Detect which cell encompasses the target text, then output its (X, Y) center coordinate. 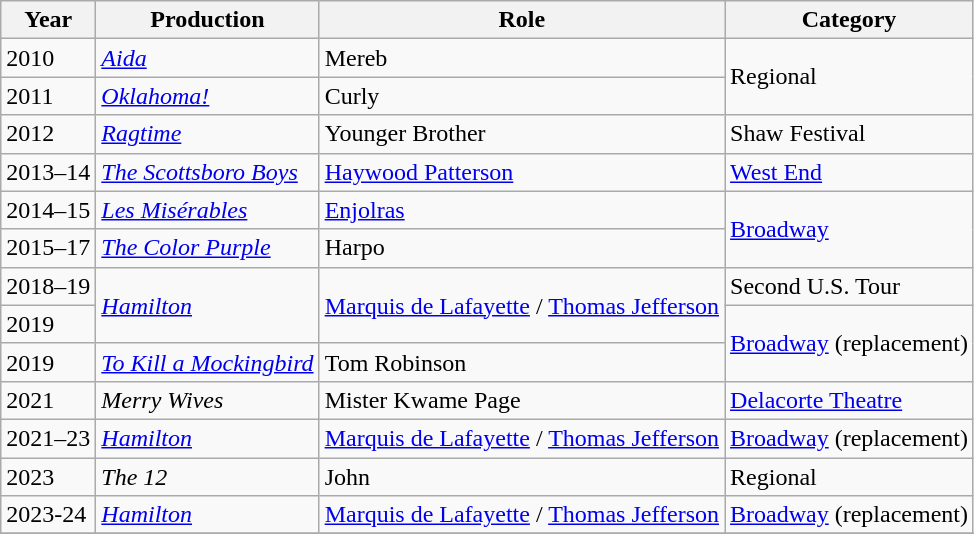
2014–15 (48, 210)
Delacorte Theatre (850, 400)
The 12 (208, 477)
Year (48, 20)
To Kill a Mockingbird (208, 362)
Harpo (522, 248)
Enjolras (522, 210)
Production (208, 20)
West End (850, 172)
2021 (48, 400)
2023 (48, 477)
Aida (208, 58)
Mereb (522, 58)
2011 (48, 96)
Les Misérables (208, 210)
John (522, 477)
Broadway (850, 229)
Younger Brother (522, 134)
2021–23 (48, 438)
Ragtime (208, 134)
2015–17 (48, 248)
The Color Purple (208, 248)
Tom Robinson (522, 362)
2013–14 (48, 172)
Haywood Patterson (522, 172)
2010 (48, 58)
Oklahoma! (208, 96)
Second U.S. Tour (850, 286)
Merry Wives (208, 400)
The Scottsboro Boys (208, 172)
Role (522, 20)
2018–19 (48, 286)
2012 (48, 134)
Mister Kwame Page (522, 400)
Curly (522, 96)
2023-24 (48, 515)
Category (850, 20)
Shaw Festival (850, 134)
